Scan for the cell matching the given text and deliver its [X, Y] coordinate at center. 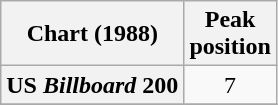
US Billboard 200 [92, 85]
Peakposition [230, 34]
Chart (1988) [92, 34]
7 [230, 85]
